Find where the given text appears and provide that cell's center as [X, Y] coordinate. 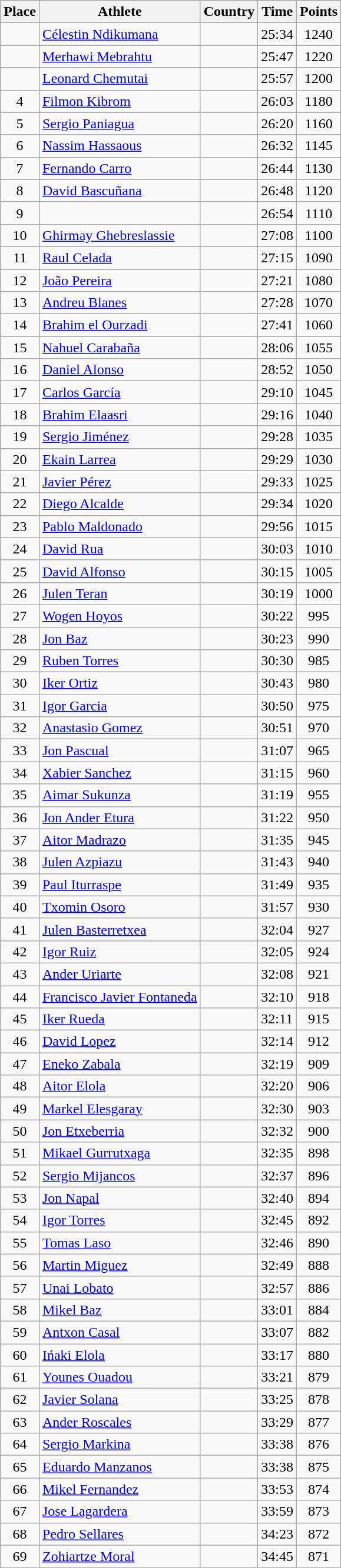
26:44 [277, 168]
896 [319, 1176]
33:21 [277, 1377]
909 [319, 1064]
15 [20, 348]
894 [319, 1198]
64 [20, 1444]
35 [20, 795]
1020 [319, 504]
14 [20, 325]
903 [319, 1109]
30:23 [277, 638]
63 [20, 1422]
29:28 [277, 437]
36 [20, 818]
49 [20, 1109]
Country [229, 12]
25:34 [277, 34]
32:37 [277, 1176]
Jon Ander Etura [120, 818]
Diego Alcalde [120, 504]
27:28 [277, 303]
890 [319, 1243]
31:19 [277, 795]
65 [20, 1467]
Igor Garcia [120, 706]
30:15 [277, 571]
980 [319, 683]
34:45 [277, 1556]
Sergio Markina [120, 1444]
950 [319, 818]
1045 [319, 392]
26:48 [277, 191]
44 [20, 997]
927 [319, 929]
892 [319, 1220]
34:23 [277, 1534]
Markel Elesgaray [120, 1109]
37 [20, 840]
876 [319, 1444]
34 [20, 773]
31:35 [277, 840]
880 [319, 1355]
Jon Pascual [120, 750]
38 [20, 862]
Antxon Casal [120, 1332]
30:22 [277, 616]
Younes Ouadou [120, 1377]
Points [319, 12]
39 [20, 885]
1010 [319, 549]
29:29 [277, 459]
17 [20, 392]
1040 [319, 415]
Eneko Zabala [120, 1064]
28:52 [277, 370]
912 [319, 1042]
1080 [319, 281]
1005 [319, 571]
61 [20, 1377]
915 [319, 1019]
1070 [319, 303]
16 [20, 370]
12 [20, 281]
33:53 [277, 1489]
29:10 [277, 392]
33 [20, 750]
David Lopez [120, 1042]
1035 [319, 437]
970 [319, 728]
69 [20, 1556]
59 [20, 1332]
21 [20, 482]
1160 [319, 124]
1200 [319, 79]
918 [319, 997]
4 [20, 101]
Wogen Hoyos [120, 616]
29:56 [277, 526]
Martin Miguez [120, 1265]
26:20 [277, 124]
Mikel Baz [120, 1310]
873 [319, 1512]
18 [20, 415]
33:17 [277, 1355]
Fernando Carro [120, 168]
31:43 [277, 862]
1025 [319, 482]
32:45 [277, 1220]
Julen Azpiazu [120, 862]
Javier Solana [120, 1400]
41 [20, 929]
945 [319, 840]
48 [20, 1086]
50 [20, 1131]
975 [319, 706]
32:30 [277, 1109]
32:14 [277, 1042]
900 [319, 1131]
46 [20, 1042]
19 [20, 437]
23 [20, 526]
1180 [319, 101]
25:47 [277, 56]
27:21 [277, 281]
871 [319, 1556]
Txomin Osoro [120, 907]
58 [20, 1310]
898 [319, 1153]
995 [319, 616]
1050 [319, 370]
27:08 [277, 235]
30:50 [277, 706]
55 [20, 1243]
51 [20, 1153]
965 [319, 750]
David Alfonso [120, 571]
1145 [319, 146]
Andreu Blanes [120, 303]
Iker Rueda [120, 1019]
884 [319, 1310]
David Bascuñana [120, 191]
7 [20, 168]
27:41 [277, 325]
11 [20, 258]
Raul Celada [120, 258]
30:30 [277, 661]
Zohiartze Moral [120, 1556]
1240 [319, 34]
878 [319, 1400]
Ander Roscales [120, 1422]
921 [319, 974]
27 [20, 616]
31 [20, 706]
22 [20, 504]
Pablo Maldonado [120, 526]
875 [319, 1467]
1220 [319, 56]
10 [20, 235]
Brahim el Ourzadi [120, 325]
930 [319, 907]
Merhawi Mebrahtu [120, 56]
1060 [319, 325]
Jon Baz [120, 638]
874 [319, 1489]
9 [20, 213]
Ruben Torres [120, 661]
26:54 [277, 213]
877 [319, 1422]
Iker Ortiz [120, 683]
28 [20, 638]
29:33 [277, 482]
62 [20, 1400]
940 [319, 862]
1015 [319, 526]
67 [20, 1512]
Eduardo Manzanos [120, 1467]
32:46 [277, 1243]
Paul Iturraspe [120, 885]
Sergio Paniagua [120, 124]
32:11 [277, 1019]
879 [319, 1377]
Xabier Sanchez [120, 773]
60 [20, 1355]
31:07 [277, 750]
33:07 [277, 1332]
886 [319, 1287]
31:49 [277, 885]
Carlos García [120, 392]
30:51 [277, 728]
Sergio Mijancos [120, 1176]
Place [20, 12]
32:19 [277, 1064]
Aimar Sukunza [120, 795]
Jon Etxeberria [120, 1131]
Ghirmay Ghebreslassie [120, 235]
Athlete [120, 12]
33:01 [277, 1310]
1000 [319, 593]
43 [20, 974]
8 [20, 191]
1055 [319, 348]
1100 [319, 235]
20 [20, 459]
66 [20, 1489]
Time [277, 12]
28:06 [277, 348]
Ińaki Elola [120, 1355]
Brahim Elaasri [120, 415]
1130 [319, 168]
27:15 [277, 258]
47 [20, 1064]
32:40 [277, 1198]
6 [20, 146]
1120 [319, 191]
26:32 [277, 146]
906 [319, 1086]
João Pereira [120, 281]
30 [20, 683]
42 [20, 952]
Mikel Fernandez [120, 1489]
Ander Uriarte [120, 974]
29 [20, 661]
45 [20, 1019]
924 [319, 952]
David Rua [120, 549]
955 [319, 795]
32:04 [277, 929]
26:03 [277, 101]
13 [20, 303]
1110 [319, 213]
990 [319, 638]
Aitor Elola [120, 1086]
56 [20, 1265]
53 [20, 1198]
Julen Basterretxea [120, 929]
33:59 [277, 1512]
Nahuel Carabaña [120, 348]
Tomas Laso [120, 1243]
25:57 [277, 79]
Leonard Chemutai [120, 79]
29:16 [277, 415]
Sergio Jiménez [120, 437]
Célestin Ndikumana [120, 34]
Anastasio Gomez [120, 728]
31:22 [277, 818]
32:57 [277, 1287]
Unai Lobato [120, 1287]
Nassim Hassaous [120, 146]
32:35 [277, 1153]
Daniel Alonso [120, 370]
888 [319, 1265]
Javier Pérez [120, 482]
33:29 [277, 1422]
985 [319, 661]
Ekain Larrea [120, 459]
1090 [319, 258]
57 [20, 1287]
31:57 [277, 907]
30:19 [277, 593]
Pedro Sellares [120, 1534]
Mikael Gurrutxaga [120, 1153]
Aitor Madrazo [120, 840]
52 [20, 1176]
30:43 [277, 683]
32:20 [277, 1086]
872 [319, 1534]
40 [20, 907]
32:05 [277, 952]
29:34 [277, 504]
1030 [319, 459]
31:15 [277, 773]
32:08 [277, 974]
Igor Ruiz [120, 952]
32:10 [277, 997]
Jose Lagardera [120, 1512]
Filmon Kibrom [120, 101]
Francisco Javier Fontaneda [120, 997]
68 [20, 1534]
882 [319, 1332]
32 [20, 728]
935 [319, 885]
30:03 [277, 549]
960 [319, 773]
Igor Torres [120, 1220]
25 [20, 571]
26 [20, 593]
32:49 [277, 1265]
Jon Napal [120, 1198]
Julen Teran [120, 593]
32:32 [277, 1131]
33:25 [277, 1400]
5 [20, 124]
24 [20, 549]
54 [20, 1220]
